Return [X, Y] of the center of cell containing provided text 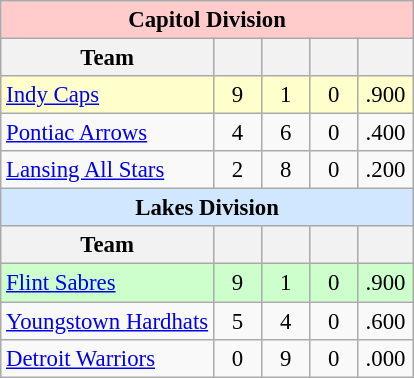
Detroit Warriors [108, 358]
.400 [386, 133]
Lansing All Stars [108, 170]
Flint Sabres [108, 283]
Lakes Division [208, 208]
Youngstown Hardhats [108, 321]
8 [286, 170]
5 [237, 321]
Pontiac Arrows [108, 133]
.200 [386, 170]
.600 [386, 321]
Indy Caps [108, 95]
.000 [386, 358]
2 [237, 170]
6 [286, 133]
Capitol Division [208, 20]
